Detect which cell encompasses the target text, then output its (X, Y) center coordinate. 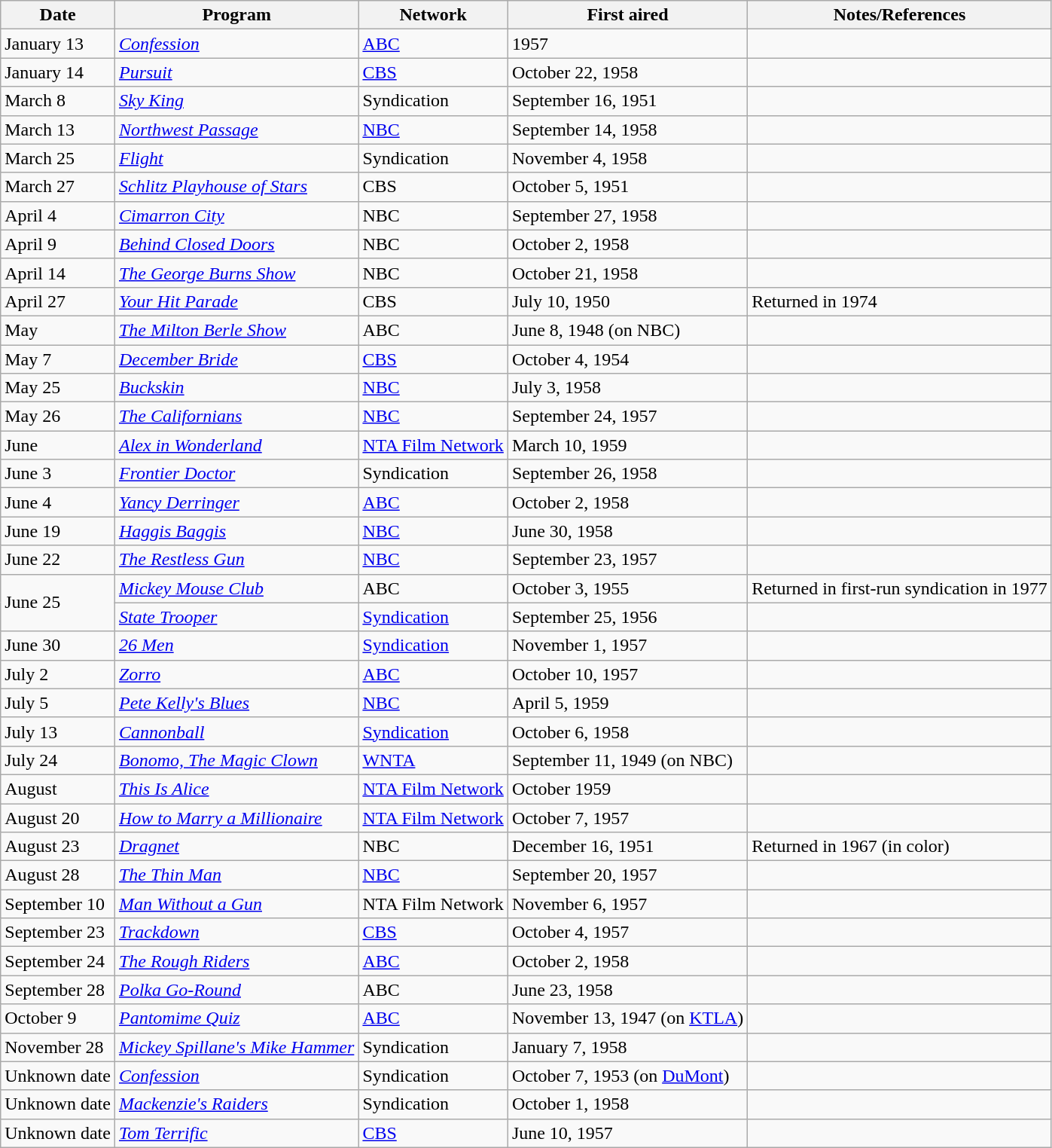
June 8, 1948 (on NBC) (627, 330)
1957 (627, 44)
October 1959 (627, 789)
September 24, 1957 (627, 417)
Pete Kelly's Blues (236, 703)
The Milton Berle Show (236, 330)
September 28 (58, 990)
Haggis Baggis (236, 531)
October 7, 1957 (627, 817)
Dragnet (236, 847)
Tom Terrific (236, 1133)
June 3 (58, 474)
December 16, 1951 (627, 847)
September 24 (58, 961)
Trackdown (236, 933)
Frontier Doctor (236, 474)
July 13 (58, 731)
State Trooper (236, 617)
May 25 (58, 388)
Returned in first-run syndication in 1977 (900, 588)
June 30 (58, 646)
Bonomo, The Magic Clown (236, 760)
This Is Alice (236, 789)
July 10, 1950 (627, 301)
June 10, 1957 (627, 1133)
Your Hit Parade (236, 301)
Flight (236, 158)
May (58, 330)
September 26, 1958 (627, 474)
May 26 (58, 417)
September 16, 1951 (627, 101)
Cannonball (236, 731)
September 10 (58, 904)
Pantomime Quiz (236, 1018)
April 27 (58, 301)
November 4, 1958 (627, 158)
Pursuit (236, 72)
September 14, 1958 (627, 130)
October 1, 1958 (627, 1104)
June 25 (58, 603)
August 23 (58, 847)
October 6, 1958 (627, 731)
August 20 (58, 817)
September 20, 1957 (627, 875)
October 4, 1954 (627, 359)
First aired (627, 15)
Returned in 1967 (in color) (900, 847)
September 23, 1957 (627, 560)
The George Burns Show (236, 273)
April 4 (58, 215)
November 6, 1957 (627, 904)
Northwest Passage (236, 130)
Buckskin (236, 388)
Behind Closed Doors (236, 244)
The Restless Gun (236, 560)
June 23, 1958 (627, 990)
June 30, 1958 (627, 531)
August 28 (58, 875)
Date (58, 15)
Program (236, 15)
Schlitz Playhouse of Stars (236, 187)
January 14 (58, 72)
October 3, 1955 (627, 588)
Mackenzie's Raiders (236, 1104)
May 7 (58, 359)
July 2 (58, 674)
January 13 (58, 44)
March 13 (58, 130)
WNTA (433, 760)
How to Marry a Millionaire (236, 817)
November 1, 1957 (627, 646)
September 25, 1956 (627, 617)
October 21, 1958 (627, 273)
Man Without a Gun (236, 904)
March 27 (58, 187)
Sky King (236, 101)
January 7, 1958 (627, 1047)
Notes/References (900, 15)
November 13, 1947 (on KTLA) (627, 1018)
Mickey Spillane's Mike Hammer (236, 1047)
June 19 (58, 531)
April 9 (58, 244)
March 25 (58, 158)
November 28 (58, 1047)
August (58, 789)
The Californians (236, 417)
September 27, 1958 (627, 215)
April 5, 1959 (627, 703)
26 Men (236, 646)
October 9 (58, 1018)
October 4, 1957 (627, 933)
The Rough Riders (236, 961)
June 22 (58, 560)
July 24 (58, 760)
Returned in 1974 (900, 301)
October 7, 1953 (on DuMont) (627, 1076)
Yancy Derringer (236, 502)
Cimarron City (236, 215)
Polka Go-Round (236, 990)
Mickey Mouse Club (236, 588)
April 14 (58, 273)
The Thin Man (236, 875)
June (58, 445)
October 10, 1957 (627, 674)
March 8 (58, 101)
December Bride (236, 359)
March 10, 1959 (627, 445)
July 5 (58, 703)
October 5, 1951 (627, 187)
Zorro (236, 674)
September 11, 1949 (on NBC) (627, 760)
July 3, 1958 (627, 388)
June 4 (58, 502)
Alex in Wonderland (236, 445)
October 22, 1958 (627, 72)
September 23 (58, 933)
Network (433, 15)
